Locate the cell with the specified text and output its (x, y) center coordinate. 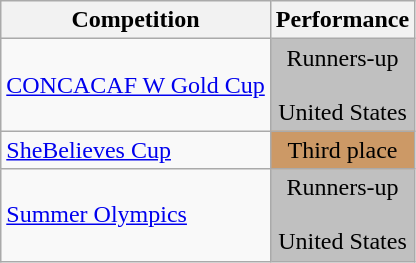
Performance (342, 20)
Summer Olympics (136, 215)
CONCACAF W Gold Cup (136, 85)
SheBelieves Cup (136, 150)
Competition (136, 20)
Third place (342, 150)
